Determine the (x, y) coordinate at the center of the cell enclosing the given text.  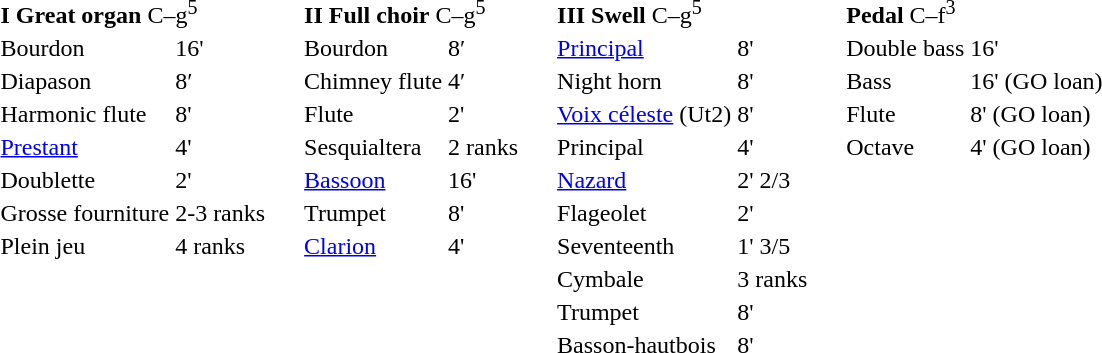
4 ranks (220, 246)
Bass (906, 81)
Flageolet (644, 213)
Night horn (644, 81)
3 ranks (772, 279)
Cymbale (644, 279)
Seventeenth (644, 246)
Bourdon (374, 48)
Nazard (644, 180)
2 ranks (484, 147)
Chimney flute (374, 81)
1' 3/5 (772, 246)
2-3 ranks (220, 213)
Voix céleste (Ut2) (644, 114)
Double bass (906, 48)
Bassoon (374, 180)
4′ (484, 81)
2' 2/3 (772, 180)
Clarion (374, 246)
Octave (906, 147)
Sesquialtera (374, 147)
